Find where the given text appears and provide that cell's center as [X, Y] coordinate. 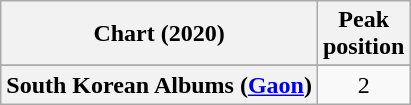
South Korean Albums (Gaon) [160, 85]
Peakposition [363, 34]
Chart (2020) [160, 34]
2 [363, 85]
